For the text-containing cell, return its midpoint in [X, Y] coordinate format. 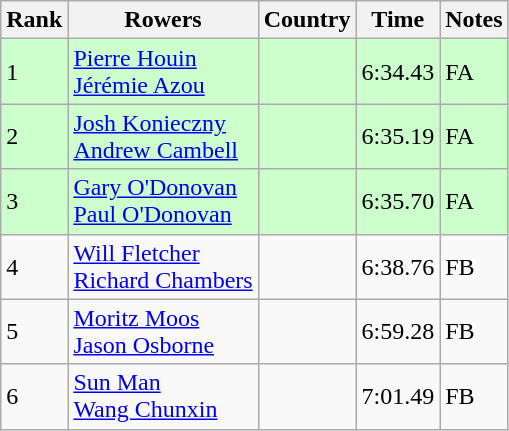
6:35.19 [398, 136]
6 [34, 396]
Rank [34, 20]
2 [34, 136]
Will FletcherRichard Chambers [163, 266]
Rowers [163, 20]
Gary O'DonovanPaul O'Donovan [163, 202]
4 [34, 266]
3 [34, 202]
6:59.28 [398, 332]
5 [34, 332]
6:38.76 [398, 266]
Josh KoniecznyAndrew Cambell [163, 136]
Moritz MoosJason Osborne [163, 332]
Notes [474, 20]
Pierre HouinJérémie Azou [163, 72]
Time [398, 20]
6:34.43 [398, 72]
Country [307, 20]
Sun ManWang Chunxin [163, 396]
7:01.49 [398, 396]
6:35.70 [398, 202]
1 [34, 72]
